Locate the cell with the specified text and output its (x, y) center coordinate. 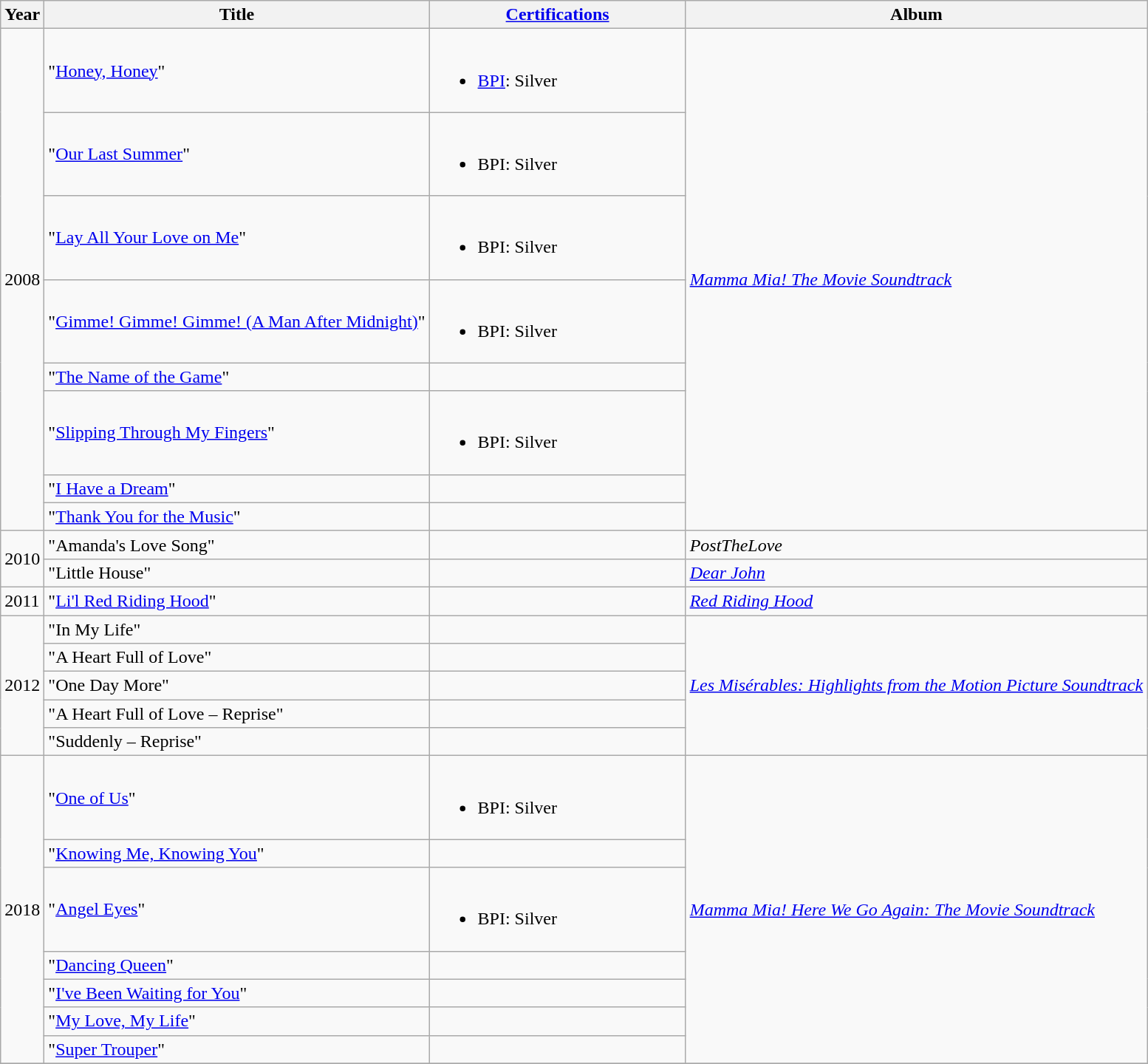
"Amanda's Love Song" (236, 545)
Mamma Mia! Here We Go Again: The Movie Soundtrack (916, 910)
"One Day More" (236, 686)
"One of Us" (236, 798)
"A Heart Full of Love – Reprise" (236, 714)
"In My Life" (236, 629)
PostTheLove (916, 545)
"A Heart Full of Love" (236, 658)
"I've Been Waiting for You" (236, 993)
"Angel Eyes" (236, 909)
"Dancing Queen" (236, 965)
"Suddenly – Reprise" (236, 742)
"Slipping Through My Fingers" (236, 433)
"Honey, Honey" (236, 71)
"Li'l Red Riding Hood" (236, 601)
Certifications (557, 15)
"The Name of the Game" (236, 377)
Title (236, 15)
"Little House" (236, 573)
"Lay All Your Love on Me" (236, 238)
"I Have a Dream" (236, 488)
"Knowing Me, Knowing You" (236, 853)
"Super Trouper" (236, 1049)
"Thank You for the Music" (236, 516)
2010 (22, 559)
Year (22, 15)
2018 (22, 910)
Red Riding Hood (916, 601)
Mamma Mia! The Movie Soundtrack (916, 280)
2011 (22, 601)
Album (916, 15)
Les Misérables: Highlights from the Motion Picture Soundtrack (916, 685)
"My Love, My Life" (236, 1021)
"Our Last Summer" (236, 154)
2012 (22, 685)
Dear John (916, 573)
2008 (22, 280)
"Gimme! Gimme! Gimme! (A Man After Midnight)" (236, 321)
